Determine the (x, y) coordinate at the center of the cell enclosing the given text.  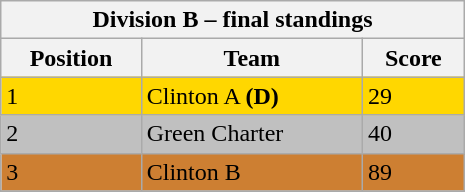
29 (413, 96)
Team (252, 58)
2 (71, 134)
Clinton B (252, 172)
Score (413, 58)
3 (71, 172)
Green Charter (252, 134)
Position (71, 58)
89 (413, 172)
1 (71, 96)
Clinton A (D) (252, 96)
40 (413, 134)
Division B – final standings (233, 20)
